Determine the (X, Y) coordinate at the center of the cell enclosing the given text.  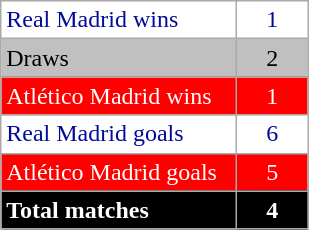
Atlético Madrid goals (119, 172)
Real Madrid wins (119, 20)
Draws (119, 58)
Real Madrid goals (119, 134)
6 (272, 134)
Atlético Madrid wins (119, 96)
5 (272, 172)
2 (272, 58)
Total matches (119, 210)
4 (272, 210)
